Output the (X, Y) coordinate of the center of the cell containing the given text.  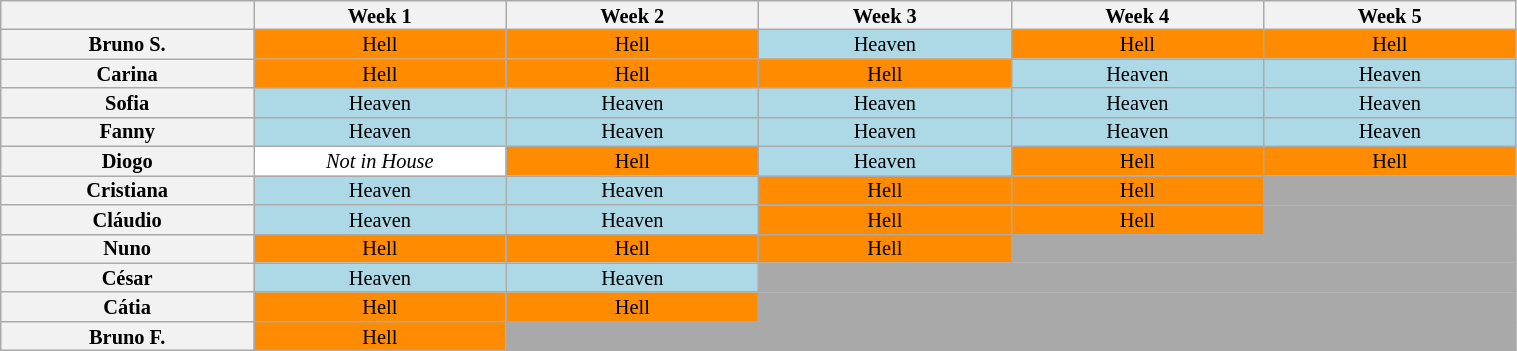
Week 2 (632, 14)
Week 3 (885, 14)
Week 4 (1137, 14)
Carina (128, 74)
Cláudio (128, 218)
Bruno S. (128, 44)
Fanny (128, 132)
Not in House (380, 160)
César (128, 278)
Cristiana (128, 190)
Week 1 (380, 14)
Bruno F. (128, 336)
Sofia (128, 102)
Week 5 (1390, 14)
Cátia (128, 306)
Nuno (128, 248)
Diogo (128, 160)
